Return [x, y] of the center of cell containing provided text 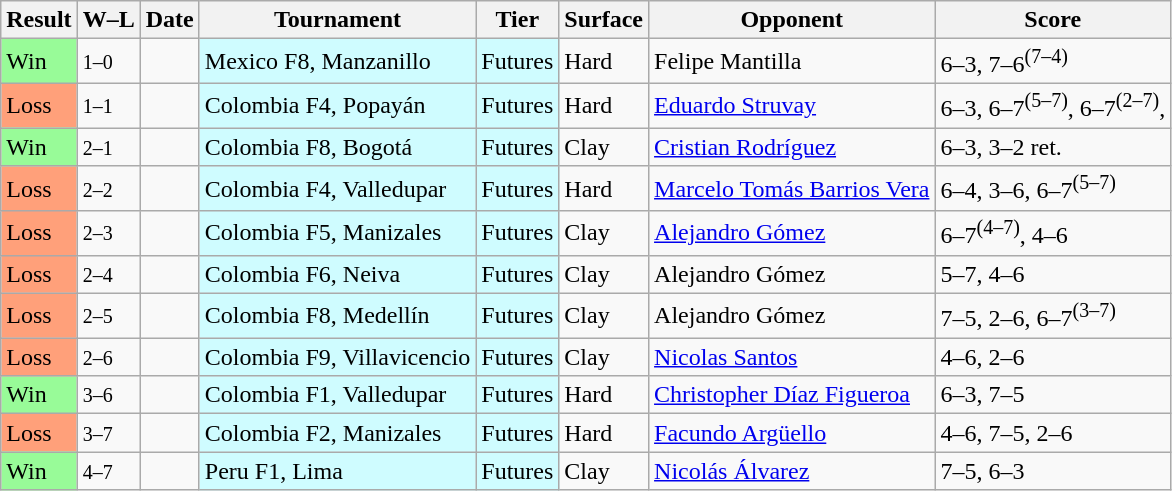
Peru F1, Lima [337, 471]
Felipe Mantilla [792, 62]
3–7 [108, 433]
2–3 [108, 234]
6–7(4–7), 4–6 [1053, 234]
Colombia F4, Valledupar [337, 188]
Mexico F8, Manzanillo [337, 62]
Nicolás Álvarez [792, 471]
Nicolas Santos [792, 357]
6–3, 7–6(7–4) [1053, 62]
2–6 [108, 357]
5–7, 4–6 [1053, 274]
6–3, 6–7(5–7), 6–7(2–7), [1053, 106]
2–1 [108, 147]
7–5, 6–3 [1053, 471]
Marcelo Tomás Barrios Vera [792, 188]
Colombia F8, Bogotá [337, 147]
Tier [518, 20]
6–4, 3–6, 6–7(5–7) [1053, 188]
1–0 [108, 62]
3–6 [108, 395]
Colombia F2, Manizales [337, 433]
Christopher Díaz Figueroa [792, 395]
Result [39, 20]
Date [170, 20]
1–1 [108, 106]
Cristian Rodríguez [792, 147]
W–L [108, 20]
2–5 [108, 316]
Colombia F8, Medellín [337, 316]
7–5, 2–6, 6–7(3–7) [1053, 316]
Colombia F6, Neiva [337, 274]
Colombia F9, Villavicencio [337, 357]
2–4 [108, 274]
4–6, 7–5, 2–6 [1053, 433]
6–3, 7–5 [1053, 395]
Score [1053, 20]
4–7 [108, 471]
4–6, 2–6 [1053, 357]
Colombia F1, Valledupar [337, 395]
2–2 [108, 188]
Eduardo Struvay [792, 106]
Colombia F4, Popayán [337, 106]
Surface [604, 20]
Colombia F5, Manizales [337, 234]
Opponent [792, 20]
Tournament [337, 20]
Facundo Argüello [792, 433]
6–3, 3–2 ret. [1053, 147]
